Search for the cell housing the specified text and yield its (x, y) center coordinate. 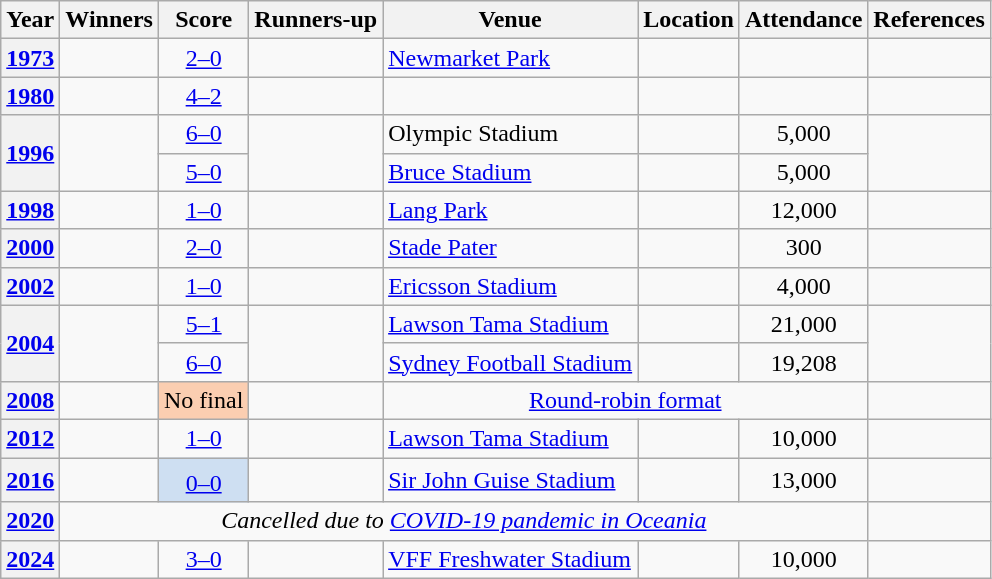
2002 (30, 286)
Round-robin format (626, 400)
No final (203, 400)
Location (689, 20)
Stade Pater (510, 248)
5–1 (203, 324)
2020 (30, 521)
VFF Freshwater Stadium (510, 559)
Sir John Guise Stadium (510, 480)
2004 (30, 343)
Score (203, 20)
Bruce Stadium (510, 172)
300 (803, 248)
21,000 (803, 324)
1980 (30, 96)
19,208 (803, 362)
References (930, 20)
1998 (30, 210)
0–0 (203, 480)
Sydney Football Stadium (510, 362)
2000 (30, 248)
4,000 (803, 286)
1973 (30, 58)
4–2 (203, 96)
2012 (30, 438)
13,000 (803, 480)
Olympic Stadium (510, 134)
Year (30, 20)
2024 (30, 559)
2008 (30, 400)
Runners-up (316, 20)
5–0 (203, 172)
Lang Park (510, 210)
Ericsson Stadium (510, 286)
Venue (510, 20)
12,000 (803, 210)
2016 (30, 480)
Newmarket Park (510, 58)
3–0 (203, 559)
Cancelled due to COVID-19 pandemic in Oceania (464, 521)
Attendance (803, 20)
Winners (110, 20)
1996 (30, 153)
